Detect which cell encompasses the target text, then output its (x, y) center coordinate. 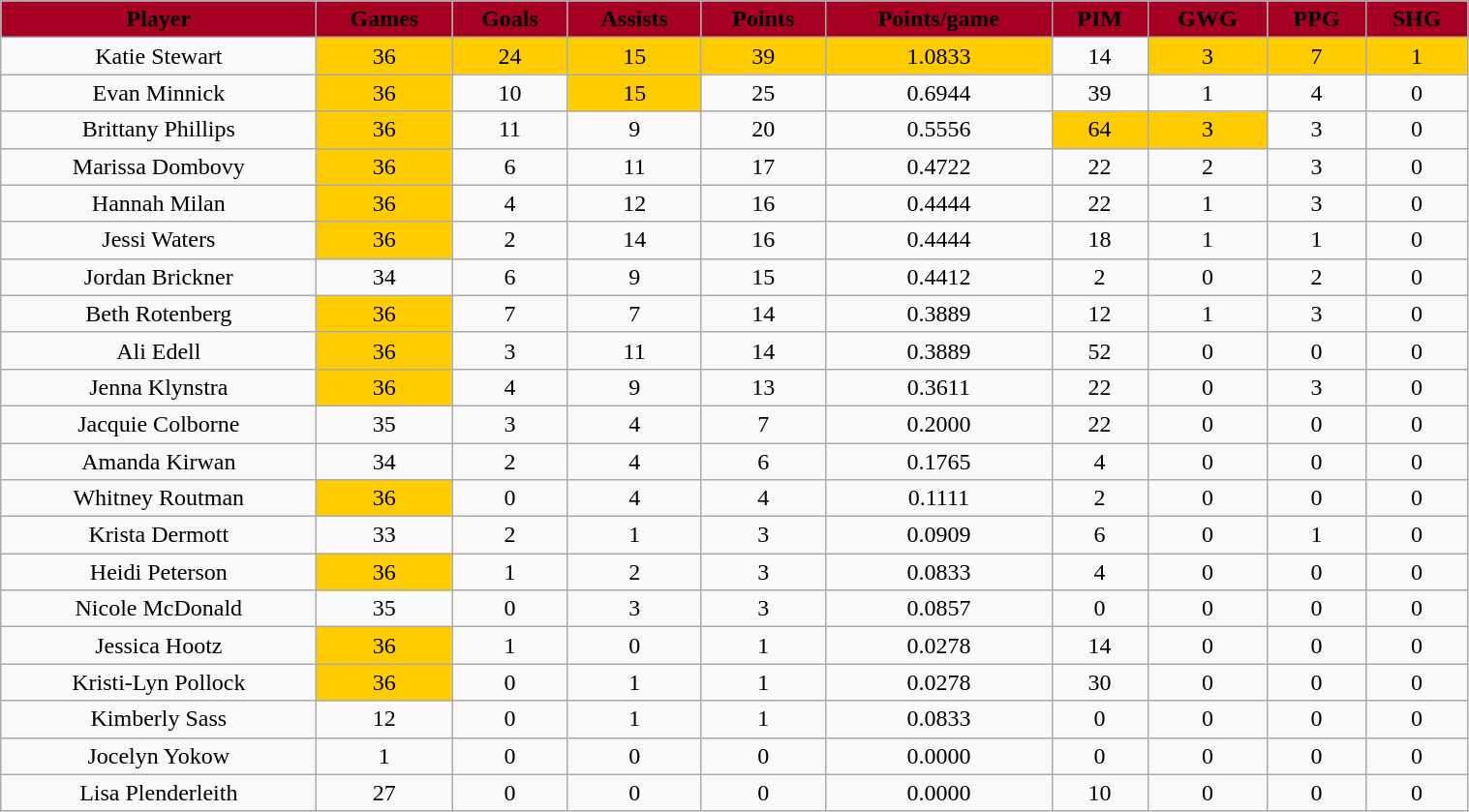
0.1111 (939, 498)
Jacquie Colborne (159, 424)
0.2000 (939, 424)
0.6944 (939, 93)
SHG (1417, 19)
Beth Rotenberg (159, 314)
18 (1100, 240)
27 (384, 793)
Jocelyn Yokow (159, 756)
Brittany Phillips (159, 130)
24 (509, 56)
17 (763, 166)
Marissa Dombovy (159, 166)
0.4412 (939, 277)
0.1765 (939, 462)
20 (763, 130)
1.0833 (939, 56)
Ali Edell (159, 350)
Whitney Routman (159, 498)
Jessi Waters (159, 240)
0.3611 (939, 387)
0.0909 (939, 535)
Hannah Milan (159, 203)
52 (1100, 350)
Player (159, 19)
Lisa Plenderleith (159, 793)
GWG (1208, 19)
PPG (1317, 19)
Points (763, 19)
33 (384, 535)
PIM (1100, 19)
Kimberly Sass (159, 719)
Katie Stewart (159, 56)
0.4722 (939, 166)
Goals (509, 19)
25 (763, 93)
Jordan Brickner (159, 277)
Krista Dermott (159, 535)
Heidi Peterson (159, 572)
Jenna Klynstra (159, 387)
64 (1100, 130)
Points/game (939, 19)
Assists (634, 19)
30 (1100, 682)
Kristi-Lyn Pollock (159, 682)
Games (384, 19)
0.5556 (939, 130)
Jessica Hootz (159, 646)
0.0857 (939, 609)
13 (763, 387)
Evan Minnick (159, 93)
Nicole McDonald (159, 609)
Amanda Kirwan (159, 462)
